Provide the [x, y] coordinate of the cell's center where the given text is located.  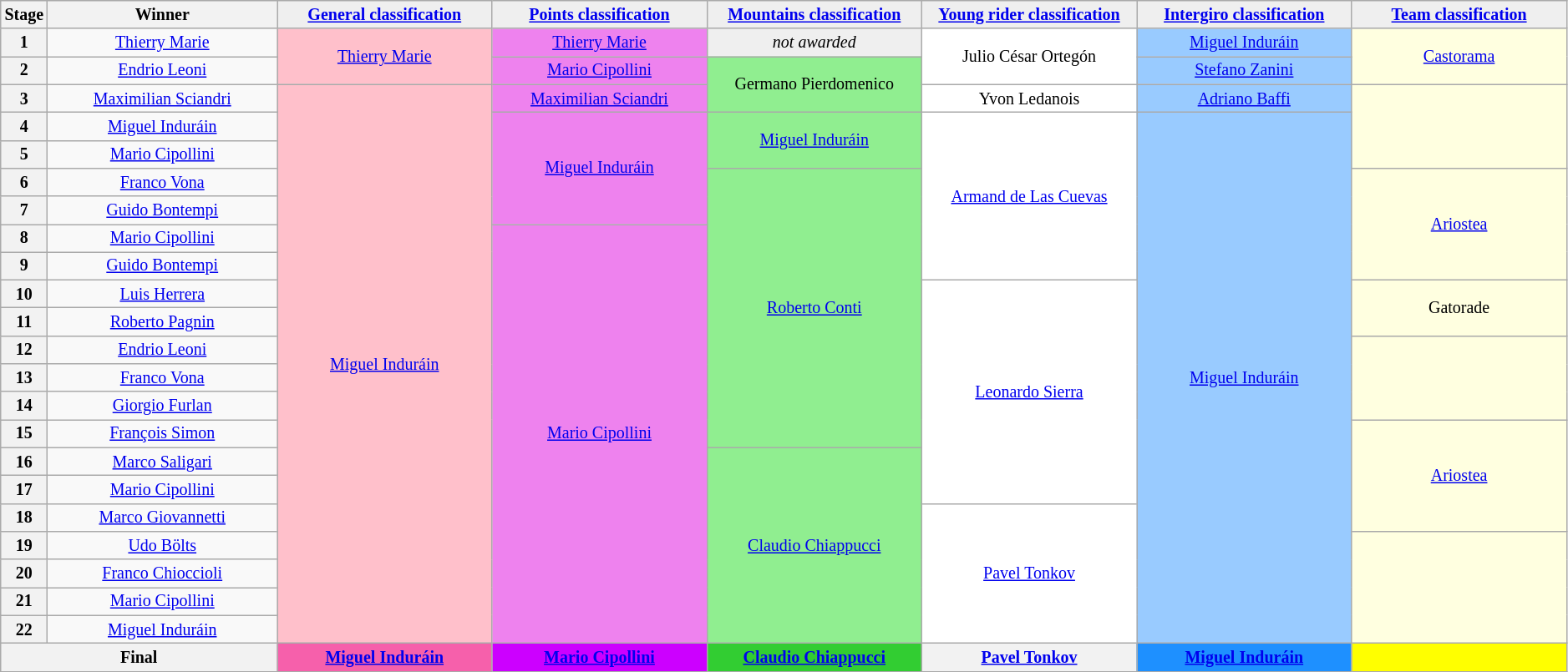
François Simon [162, 434]
11 [24, 322]
5 [24, 154]
Roberto Pagnin [162, 322]
Franco Chioccioli [162, 573]
Points classification [600, 15]
Marco Giovannetti [162, 518]
22 [24, 629]
Giorgio Furlan [162, 406]
13 [24, 377]
6 [24, 182]
Gatorade [1459, 309]
not awarded [814, 43]
8 [24, 239]
7 [24, 210]
4 [24, 127]
General classification [384, 15]
17 [24, 489]
9 [24, 265]
12 [24, 351]
Winner [162, 15]
18 [24, 518]
Intergiro classification [1245, 15]
Roberto Conti [814, 309]
Udo Bölts [162, 546]
Team classification [1459, 15]
16 [24, 462]
Final [139, 658]
2 [24, 70]
Mountains classification [814, 15]
10 [24, 294]
14 [24, 406]
20 [24, 573]
Marco Saligari [162, 462]
1 [24, 43]
15 [24, 434]
Leonardo Sierra [1029, 392]
Luis Herrera [162, 294]
Germano Pierdomenico [814, 85]
Stage [24, 15]
Armand de Las Cuevas [1029, 197]
Young rider classification [1029, 15]
Stefano Zanini [1245, 70]
Adriano Baffi [1245, 99]
Yvon Ledanois [1029, 99]
3 [24, 99]
21 [24, 601]
Castorama [1459, 57]
19 [24, 546]
Julio César Ortegón [1029, 57]
